For the text-containing cell, return its midpoint in [X, Y] coordinate format. 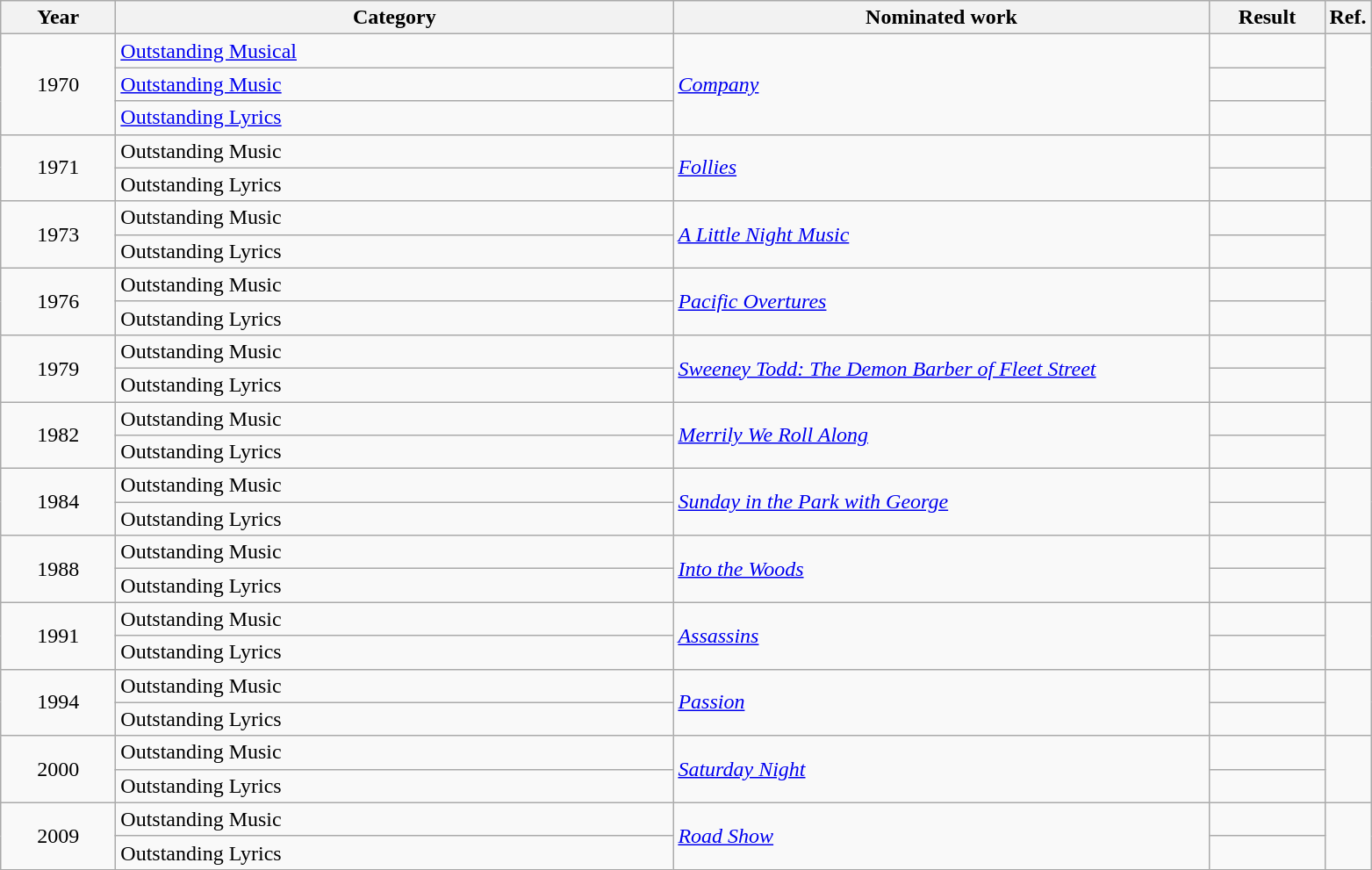
A Little Night Music [941, 234]
1982 [58, 435]
Pacific Overtures [941, 301]
Year [58, 18]
Company [941, 84]
1979 [58, 368]
Result [1268, 18]
1988 [58, 569]
Assassins [941, 636]
2009 [58, 836]
Nominated work [941, 18]
Ref. [1348, 18]
Road Show [941, 836]
Merrily We Roll Along [941, 435]
Outstanding Musical [395, 51]
1970 [58, 84]
1976 [58, 301]
Follies [941, 168]
2000 [58, 769]
1971 [58, 168]
Sweeney Todd: The Demon Barber of Fleet Street [941, 368]
1984 [58, 502]
1973 [58, 234]
1994 [58, 702]
1991 [58, 636]
Saturday Night [941, 769]
Into the Woods [941, 569]
Passion [941, 702]
Category [395, 18]
Sunday in the Park with George [941, 502]
